Find where the given text appears and provide that cell's center as (x, y) coordinate. 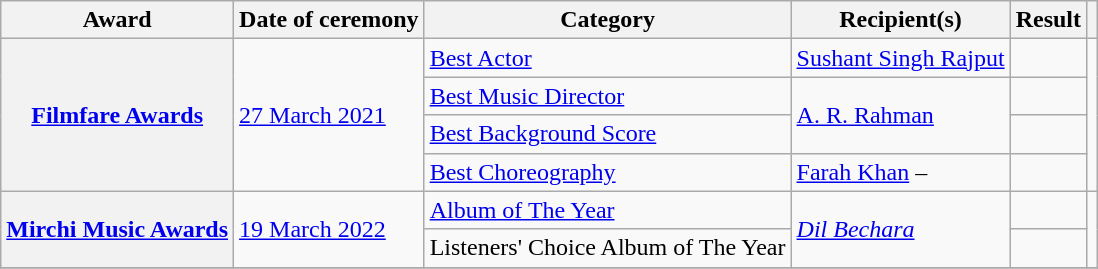
Date of ceremony (330, 20)
Result (1048, 20)
Category (608, 20)
Filmfare Awards (118, 115)
Best Choreography (608, 172)
Award (118, 20)
Recipient(s) (900, 20)
Album of The Year (608, 210)
19 March 2022 (330, 229)
A. R. Rahman (900, 115)
27 March 2021 (330, 115)
Farah Khan – (900, 172)
Mirchi Music Awards (118, 229)
Best Background Score (608, 134)
Best Music Director (608, 96)
Best Actor (608, 58)
Sushant Singh Rajput (900, 58)
Listeners' Choice Album of The Year (608, 248)
Dil Bechara (900, 229)
